Scan for the cell matching the given text and deliver its [X, Y] coordinate at center. 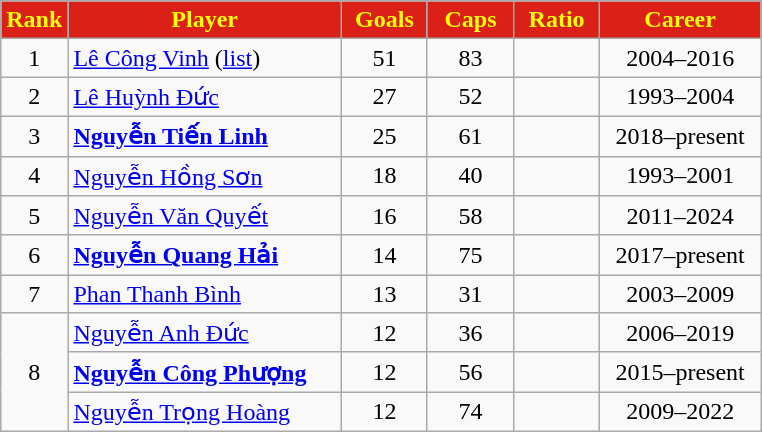
Nguyễn Hồng Sơn [205, 176]
2009–2022 [680, 412]
Nguyễn Anh Đức [205, 333]
Player [205, 20]
2 [34, 97]
27 [384, 97]
2011–2024 [680, 216]
83 [470, 58]
Caps [470, 20]
Lê Huỳnh Đức [205, 97]
14 [384, 255]
Ratio [557, 20]
2015–present [680, 372]
Nguyễn Công Phượng [205, 372]
Nguyễn Trọng Hoàng [205, 412]
2017–present [680, 255]
Nguyễn Quang Hải [205, 255]
51 [384, 58]
Nguyễn Văn Quyết [205, 216]
Phan Thanh Bình [205, 294]
4 [34, 176]
2003–2009 [680, 294]
2018–present [680, 136]
13 [384, 294]
7 [34, 294]
36 [470, 333]
75 [470, 255]
18 [384, 176]
3 [34, 136]
31 [470, 294]
2006–2019 [680, 333]
1 [34, 58]
Nguyễn Tiến Linh [205, 136]
Goals [384, 20]
5 [34, 216]
74 [470, 412]
1993–2004 [680, 97]
1993–2001 [680, 176]
61 [470, 136]
Career [680, 20]
56 [470, 372]
8 [34, 372]
Lê Công Vinh (list) [205, 58]
58 [470, 216]
16 [384, 216]
6 [34, 255]
40 [470, 176]
52 [470, 97]
25 [384, 136]
Rank [34, 20]
2004–2016 [680, 58]
